Return the (X, Y) coordinate for the center point of the cell that contains the specified text.  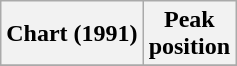
Chart (1991) (72, 34)
Peakposition (189, 34)
